Provide the (x, y) coordinate of the cell's center where the given text is located.  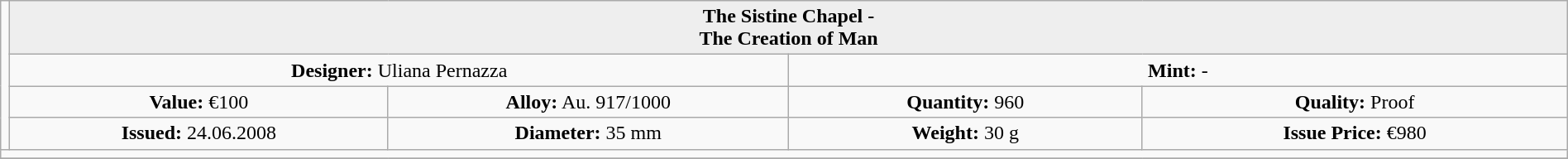
Value: €100 (198, 102)
Alloy: Au. 917/1000 (589, 102)
Designer: Uliana Pernazza (399, 70)
Quantity: 960 (966, 102)
Weight: 30 g (966, 133)
Mint: - (1178, 70)
Diameter: 35 mm (589, 133)
Issue Price: €980 (1355, 133)
The Sistine Chapel -The Creation of Man (789, 28)
Quality: Proof (1355, 102)
Issued: 24.06.2008 (198, 133)
